Scan for the cell matching the given text and deliver its [x, y] coordinate at center. 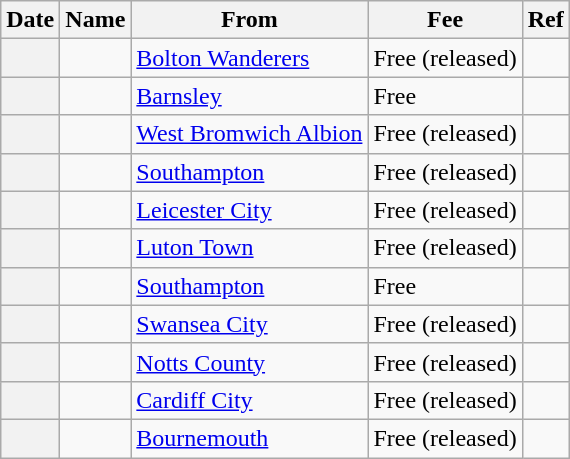
Notts County [250, 362]
From [250, 20]
Swansea City [250, 324]
Date [30, 20]
Ref [546, 20]
Bolton Wanderers [250, 58]
Barnsley [250, 96]
West Bromwich Albion [250, 134]
Name [96, 20]
Bournemouth [250, 438]
Cardiff City [250, 400]
Fee [445, 20]
Luton Town [250, 248]
Leicester City [250, 210]
